Locate the cell with the specified text and output its [X, Y] center coordinate. 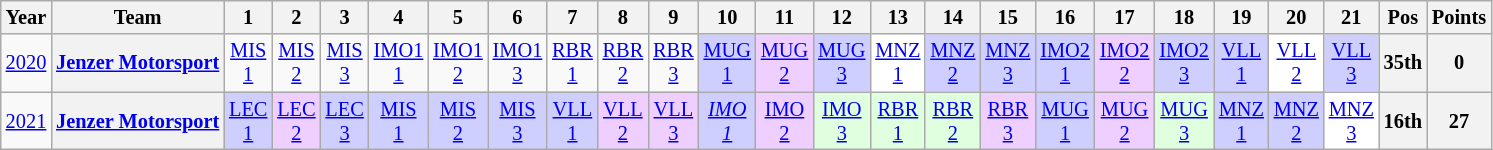
35th [1403, 63]
1 [248, 17]
IMO11 [399, 63]
15 [1008, 17]
13 [898, 17]
4 [399, 17]
12 [842, 17]
3 [344, 17]
18 [1184, 17]
7 [572, 17]
14 [952, 17]
11 [784, 17]
IMO1 [728, 121]
0 [1459, 63]
IMO2 [784, 121]
IMO21 [1065, 63]
5 [458, 17]
LEC3 [344, 121]
16 [1065, 17]
Team [138, 17]
6 [518, 17]
9 [673, 17]
2021 [26, 121]
2 [296, 17]
19 [1242, 17]
LEC1 [248, 121]
10 [728, 17]
IMO23 [1184, 63]
IMO13 [518, 63]
21 [1352, 17]
Pos [1403, 17]
27 [1459, 121]
Points [1459, 17]
8 [623, 17]
17 [1125, 17]
IMO12 [458, 63]
IMO3 [842, 121]
16th [1403, 121]
LEC2 [296, 121]
Year [26, 17]
IMO22 [1125, 63]
20 [1296, 17]
2020 [26, 63]
